Search for the cell housing the specified text and yield its (x, y) center coordinate. 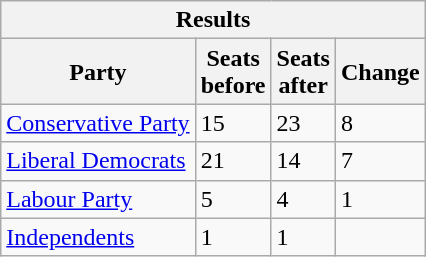
5 (233, 199)
14 (303, 161)
Conservative Party (98, 123)
4 (303, 199)
Seatsafter (303, 72)
8 (380, 123)
23 (303, 123)
Change (380, 72)
Independents (98, 237)
Party (98, 72)
7 (380, 161)
Results (213, 20)
Liberal Democrats (98, 161)
21 (233, 161)
15 (233, 123)
Labour Party (98, 199)
Seatsbefore (233, 72)
